Detect which cell encompasses the target text, then output its [X, Y] center coordinate. 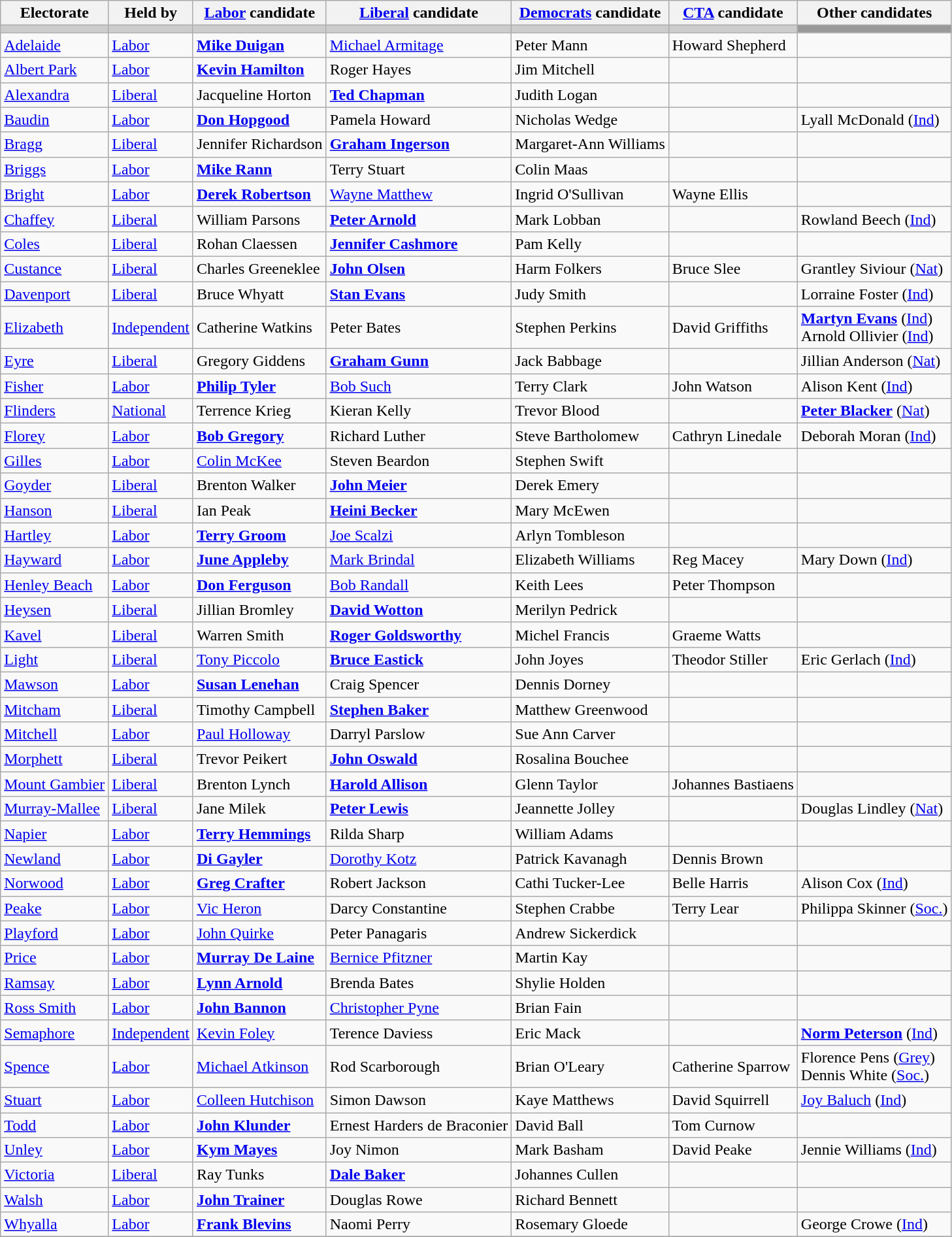
Eric Mack [590, 1032]
Kevin Hamilton [259, 70]
Hayward [55, 560]
Semaphore [55, 1032]
Lorraine Foster (Ind) [874, 293]
Charles Greeneklee [259, 269]
Flinders [55, 411]
Rowland Beech (Ind) [874, 219]
Hartley [55, 535]
Trevor Peikert [259, 759]
Jacqueline Horton [259, 95]
Martin Kay [590, 958]
Adelaide [55, 45]
Joy Nimon [419, 1150]
Michel Francis [590, 635]
Joy Baluch (Ind) [874, 1100]
Tony Piccolo [259, 659]
National [151, 411]
Peter Arnold [419, 219]
Don Hopgood [259, 120]
Joe Scalzi [419, 535]
Rosalina Bouchee [590, 759]
Terrence Krieg [259, 411]
Elizabeth [55, 328]
Robert Jackson [419, 883]
Murray-Mallee [55, 809]
Mawson [55, 684]
Colin Maas [590, 169]
Harm Folkers [590, 269]
Don Ferguson [259, 585]
Wayne Matthew [419, 194]
Roger Hayes [419, 70]
Philip Tyler [259, 386]
Shylie Holden [590, 983]
Peter Mann [590, 45]
Trevor Blood [590, 411]
Darcy Constantine [419, 908]
Hanson [55, 510]
Stephen Crabbe [590, 908]
Norwood [55, 883]
Johannes Bastiaens [733, 784]
Margaret-Ann Williams [590, 144]
Catherine Watkins [259, 328]
Lyall McDonald (Ind) [874, 120]
David Ball [590, 1125]
Craig Spencer [419, 684]
Steve Bartholomew [590, 436]
Stuart [55, 1100]
Richard Bennett [590, 1200]
Jennifer Cashmore [419, 244]
Morphett [55, 759]
Alexandra [55, 95]
Florence Pens (Grey) Dennis White (Soc.) [874, 1066]
Jillian Bromley [259, 610]
Henley Beach [55, 585]
Judy Smith [590, 293]
Mike Rann [259, 169]
CTA candidate [733, 13]
Rosemary Gloede [590, 1225]
Bruce Whyatt [259, 293]
William Adams [590, 834]
Mitcham [55, 709]
Graeme Watts [733, 635]
Peter Lewis [419, 809]
Reg Macey [733, 560]
Bernice Pfitzner [419, 958]
Baudin [55, 120]
Unley [55, 1150]
Jeannette Jolley [590, 809]
Dorothy Kotz [419, 859]
Bright [55, 194]
Cathi Tucker-Lee [590, 883]
Other candidates [874, 13]
Elizabeth Williams [590, 560]
Jillian Anderson (Nat) [874, 361]
Brian Fain [590, 1008]
John Bannon [259, 1008]
Murray De Laine [259, 958]
John Klunder [259, 1125]
John Quirke [259, 933]
Liberal candidate [419, 13]
Victoria [55, 1175]
David Squirrell [733, 1100]
John Joyes [590, 659]
Brian O'Leary [590, 1066]
Mark Brindal [419, 560]
Warren Smith [259, 635]
Deborah Moran (Ind) [874, 436]
Patrick Kavanagh [590, 859]
David Griffiths [733, 328]
Judith Logan [590, 95]
Martyn Evans (Ind) Arnold Ollivier (Ind) [874, 328]
Di Gayler [259, 859]
Fisher [55, 386]
Mike Duigan [259, 45]
John Trainer [259, 1200]
Ted Chapman [419, 95]
Light [55, 659]
Jack Babbage [590, 361]
Howard Shepherd [733, 45]
Terence Daviess [419, 1032]
Bob Such [419, 386]
Derek Robertson [259, 194]
Nicholas Wedge [590, 120]
Ross Smith [55, 1008]
Brenda Bates [419, 983]
Glenn Taylor [590, 784]
Jane Milek [259, 809]
Philippa Skinner (Soc.) [874, 908]
Mark Lobban [590, 219]
Colin McKee [259, 461]
Ramsay [55, 983]
Richard Luther [419, 436]
Johannes Cullen [590, 1175]
Frank Blevins [259, 1225]
Terry Clark [590, 386]
William Parsons [259, 219]
John Olsen [419, 269]
Eric Gerlach (Ind) [874, 659]
Alison Kent (Ind) [874, 386]
Bruce Slee [733, 269]
Harold Allison [419, 784]
Stephen Baker [419, 709]
Mark Basham [590, 1150]
Terry Groom [259, 535]
Davenport [55, 293]
Greg Crafter [259, 883]
Grantley Siviour (Nat) [874, 269]
Kieran Kelly [419, 411]
Derek Emery [590, 486]
Kaye Matthews [590, 1100]
Kevin Foley [259, 1032]
Custance [55, 269]
John Meier [419, 486]
Timothy Campbell [259, 709]
Matthew Greenwood [590, 709]
Peter Blacker (Nat) [874, 411]
George Crowe (Ind) [874, 1225]
Labor candidate [259, 13]
Playford [55, 933]
Belle Harris [733, 883]
Walsh [55, 1200]
David Peake [733, 1150]
Norm Peterson (Ind) [874, 1032]
Brenton Lynch [259, 784]
Whyalla [55, 1225]
Heysen [55, 610]
Arlyn Tombleson [590, 535]
Dennis Brown [733, 859]
Sue Ann Carver [590, 734]
Wayne Ellis [733, 194]
Bragg [55, 144]
Roger Goldsworthy [419, 635]
Rod Scarborough [419, 1066]
June Appleby [259, 560]
Democrats candidate [590, 13]
Held by [151, 13]
Mary Down (Ind) [874, 560]
Cathryn Linedale [733, 436]
Douglas Lindley (Nat) [874, 809]
Ian Peak [259, 510]
Stephen Perkins [590, 328]
Jennifer Richardson [259, 144]
Lynn Arnold [259, 983]
Theodor Stiller [733, 659]
John Oswald [419, 759]
Graham Ingerson [419, 144]
Bruce Eastick [419, 659]
Goyder [55, 486]
Michael Armitage [419, 45]
Darryl Parslow [419, 734]
Electorate [55, 13]
John Watson [733, 386]
David Wotton [419, 610]
Catherine Sparrow [733, 1066]
Napier [55, 834]
Rohan Claessen [259, 244]
Vic Heron [259, 908]
Rilda Sharp [419, 834]
Albert Park [55, 70]
Stan Evans [419, 293]
Merilyn Pedrick [590, 610]
Susan Lenehan [259, 684]
Alison Cox (Ind) [874, 883]
Todd [55, 1125]
Brenton Walker [259, 486]
Peter Panagaris [419, 933]
Terry Hemmings [259, 834]
Steven Beardon [419, 461]
Pamela Howard [419, 120]
Ernest Harders de Braconier [419, 1125]
Paul Holloway [259, 734]
Eyre [55, 361]
Mitchell [55, 734]
Ingrid O'Sullivan [590, 194]
Michael Atkinson [259, 1066]
Graham Gunn [419, 361]
Heini Becker [419, 510]
Kym Mayes [259, 1150]
Kavel [55, 635]
Peter Thompson [733, 585]
Christopher Pyne [419, 1008]
Terry Lear [733, 908]
Andrew Sickerdick [590, 933]
Newland [55, 859]
Gregory Giddens [259, 361]
Jennie Williams (Ind) [874, 1150]
Peake [55, 908]
Terry Stuart [419, 169]
Jim Mitchell [590, 70]
Ray Tunks [259, 1175]
Coles [55, 244]
Douglas Rowe [419, 1200]
Chaffey [55, 219]
Bob Gregory [259, 436]
Tom Curnow [733, 1125]
Dale Baker [419, 1175]
Dennis Dorney [590, 684]
Pam Kelly [590, 244]
Peter Bates [419, 328]
Gilles [55, 461]
Stephen Swift [590, 461]
Bob Randall [419, 585]
Briggs [55, 169]
Mount Gambier [55, 784]
Spence [55, 1066]
Price [55, 958]
Simon Dawson [419, 1100]
Florey [55, 436]
Mary McEwen [590, 510]
Keith Lees [590, 585]
Naomi Perry [419, 1225]
Colleen Hutchison [259, 1100]
